From the cell containing the given text, extract its center point as (X, Y) coordinate. 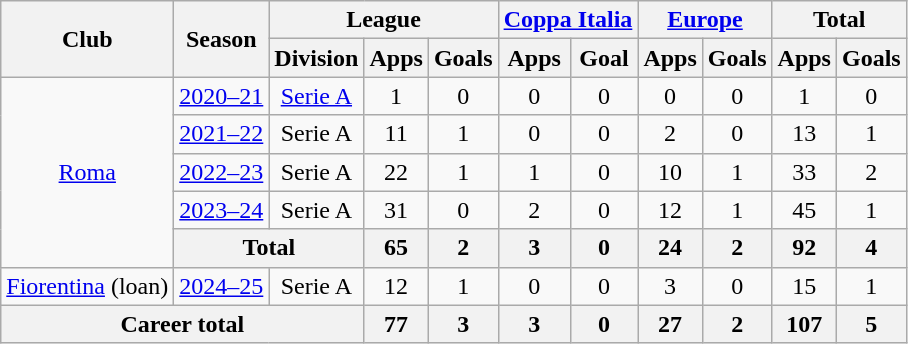
77 (396, 324)
107 (804, 324)
Goal (604, 58)
Coppa Italia (568, 20)
2022–23 (222, 172)
Career total (182, 324)
2024–25 (222, 286)
Fiorentina (loan) (88, 286)
2020–21 (222, 96)
Division (316, 58)
Club (88, 39)
15 (804, 286)
13 (804, 134)
2023–24 (222, 210)
22 (396, 172)
2021–22 (222, 134)
Europe (705, 20)
45 (804, 210)
24 (670, 248)
31 (396, 210)
5 (871, 324)
Roma (88, 172)
92 (804, 248)
65 (396, 248)
10 (670, 172)
11 (396, 134)
League (384, 20)
33 (804, 172)
27 (670, 324)
4 (871, 248)
Season (222, 39)
